Detect which cell encompasses the target text, then output its (x, y) center coordinate. 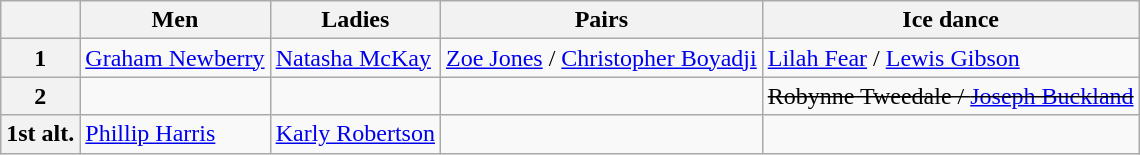
Pairs (601, 20)
Lilah Fear / Lewis Gibson (950, 58)
Karly Robertson (355, 134)
1 (40, 58)
Men (175, 20)
Natasha McKay (355, 58)
1st alt. (40, 134)
Zoe Jones / Christopher Boyadji (601, 58)
Robynne Tweedale / Joseph Buckland (950, 96)
2 (40, 96)
Ice dance (950, 20)
Ladies (355, 20)
Phillip Harris (175, 134)
Graham Newberry (175, 58)
